Pinpoint the cell where the given text exists, returning its (X, Y) midpoint coordinate. 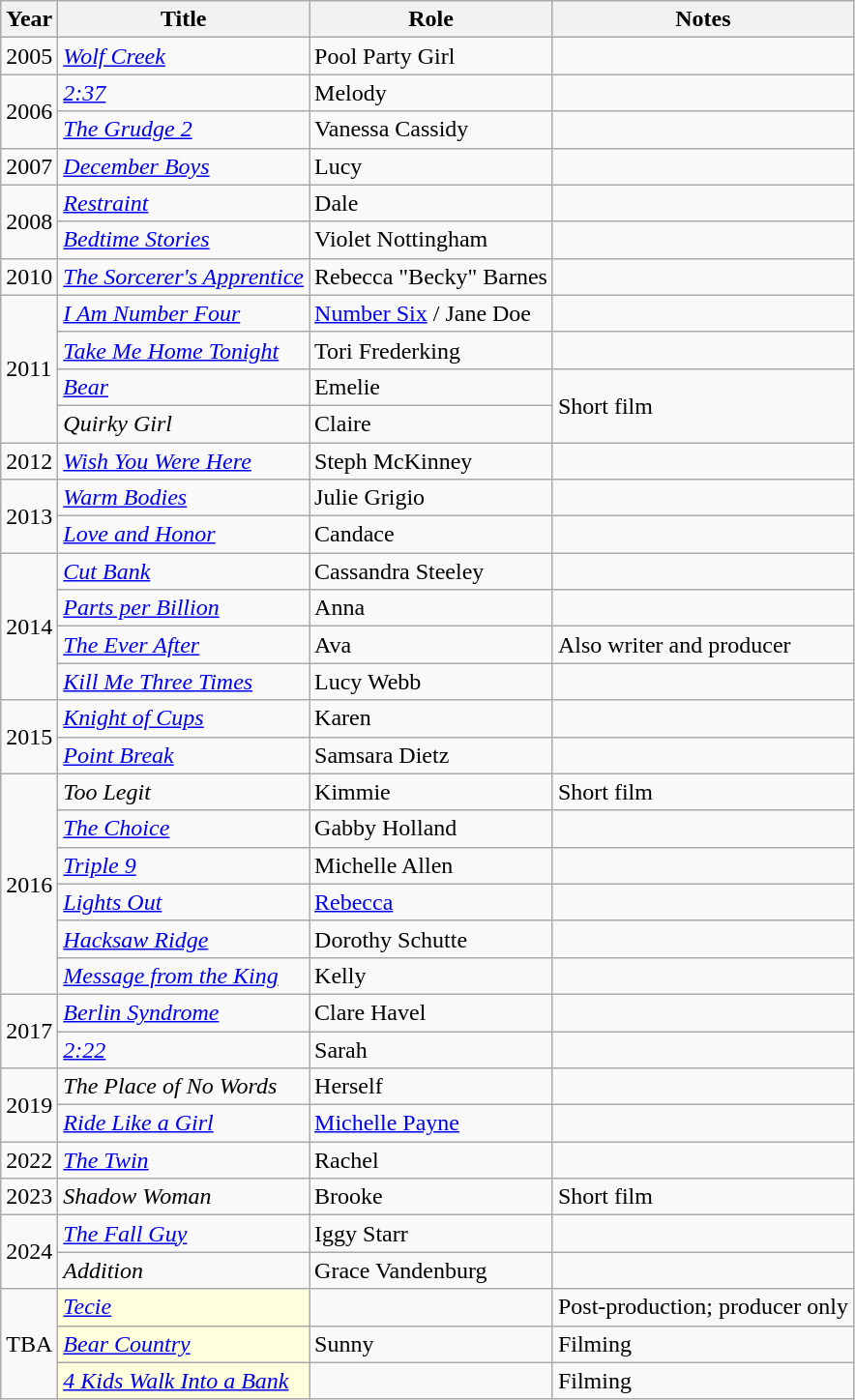
Kill Me Three Times (184, 682)
Anna (431, 608)
Message from the King (184, 976)
Dale (431, 203)
Samsara Dietz (431, 755)
Cut Bank (184, 571)
Clare Havel (431, 1012)
Knight of Cups (184, 718)
Too Legit (184, 792)
Tecie (184, 1307)
2012 (29, 461)
Candace (431, 535)
Iggy Starr (431, 1234)
Post-production; producer only (702, 1307)
Cassandra Steeley (431, 571)
Steph McKinney (431, 461)
Claire (431, 423)
Lucy (431, 166)
2005 (29, 56)
Sarah (431, 1049)
2011 (29, 368)
Herself (431, 1087)
Restraint (184, 203)
Brooke (431, 1197)
Number Six / Jane Doe (431, 313)
Warm Bodies (184, 498)
Ride Like a Girl (184, 1123)
Love and Honor (184, 535)
2015 (29, 737)
Pool Party Girl (431, 56)
Grace Vandenburg (431, 1270)
TBA (29, 1344)
Melody (431, 93)
Year (29, 19)
2006 (29, 111)
Shadow Woman (184, 1197)
Quirky Girl (184, 423)
Title (184, 19)
Sunny (431, 1344)
2014 (29, 627)
Tori Frederking (431, 350)
The Twin (184, 1160)
Lights Out (184, 902)
Addition (184, 1270)
Berlin Syndrome (184, 1012)
2019 (29, 1105)
Point Break (184, 755)
Role (431, 19)
Wolf Creek (184, 56)
2007 (29, 166)
December Boys (184, 166)
Wish You Were Here (184, 461)
Bear (184, 387)
The Fall Guy (184, 1234)
2022 (29, 1160)
The Grudge 2 (184, 130)
Bedtime Stories (184, 240)
Rebecca (431, 902)
Parts per Billion (184, 608)
Triple 9 (184, 865)
2010 (29, 277)
2:22 (184, 1049)
Ava (431, 645)
2008 (29, 221)
Julie Grigio (431, 498)
2023 (29, 1197)
2:37 (184, 93)
Also writer and producer (702, 645)
2017 (29, 1031)
Gabby Holland (431, 829)
The Ever After (184, 645)
2013 (29, 516)
Notes (702, 19)
Dorothy Schutte (431, 939)
I Am Number Four (184, 313)
Bear Country (184, 1344)
Rebecca "Becky" Barnes (431, 277)
Michelle Allen (431, 865)
4 Kids Walk Into a Bank (184, 1381)
Kimmie (431, 792)
Violet Nottingham (431, 240)
The Sorcerer's Apprentice (184, 277)
Kelly (431, 976)
2016 (29, 884)
Vanessa Cassidy (431, 130)
Take Me Home Tonight (184, 350)
Rachel (431, 1160)
Karen (431, 718)
Michelle Payne (431, 1123)
Emelie (431, 387)
Hacksaw Ridge (184, 939)
The Place of No Words (184, 1087)
2024 (29, 1252)
The Choice (184, 829)
Lucy Webb (431, 682)
